Determine the (x, y) coordinate at the center of the cell enclosing the given text.  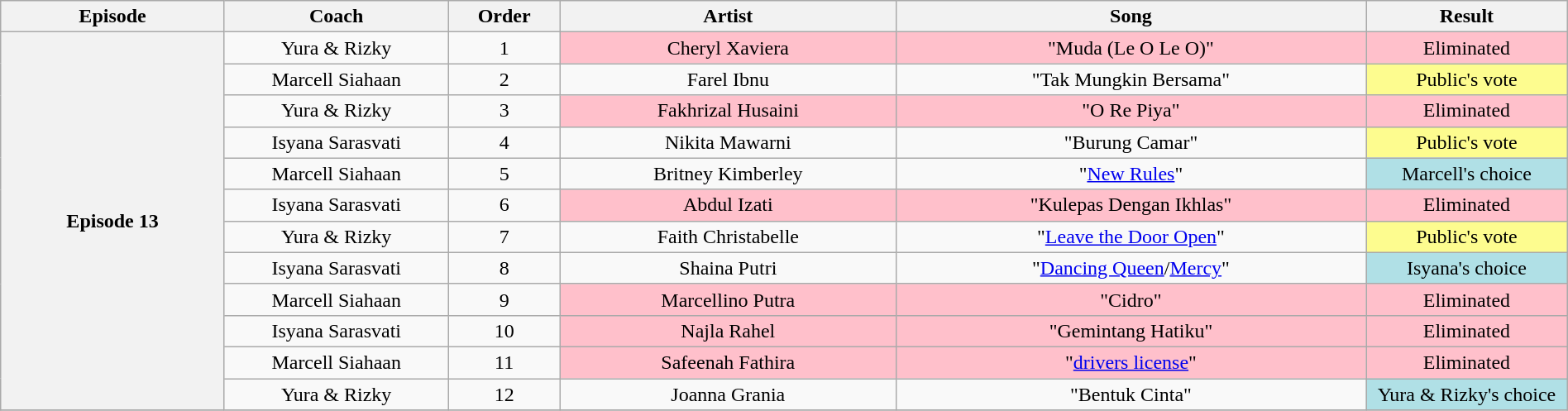
Faith Christabelle (728, 237)
Marcell's choice (1467, 174)
10 (504, 331)
1 (504, 48)
7 (504, 237)
"O Re Piya" (1131, 111)
Joanna Grania (728, 394)
"Dancing Queen/Mercy" (1131, 268)
Result (1467, 17)
Shaina Putri (728, 268)
2 (504, 79)
"Muda (Le O Le O)" (1131, 48)
8 (504, 268)
12 (504, 394)
Coach (336, 17)
Isyana's choice (1467, 268)
6 (504, 205)
Marcellino Putra (728, 299)
"Tak Mungkin Bersama" (1131, 79)
"New Rules" (1131, 174)
Episode 13 (112, 222)
Nikita Mawarni (728, 142)
4 (504, 142)
Britney Kimberley (728, 174)
Farel Ibnu (728, 79)
"Cidro" (1131, 299)
Artist (728, 17)
"Burung Camar" (1131, 142)
3 (504, 111)
Najla Rahel (728, 331)
Fakhrizal Husaini (728, 111)
Abdul Izati (728, 205)
Yura & Rizky's choice (1467, 394)
Order (504, 17)
"Gemintang Hatiku" (1131, 331)
5 (504, 174)
"Leave the Door Open" (1131, 237)
Cheryl Xaviera (728, 48)
Song (1131, 17)
Episode (112, 17)
9 (504, 299)
"Kulepas Dengan Ikhlas" (1131, 205)
11 (504, 362)
Safeenah Fathira (728, 362)
"Bentuk Cinta" (1131, 394)
"drivers license" (1131, 362)
